Return (X, Y) of the center of cell containing provided text 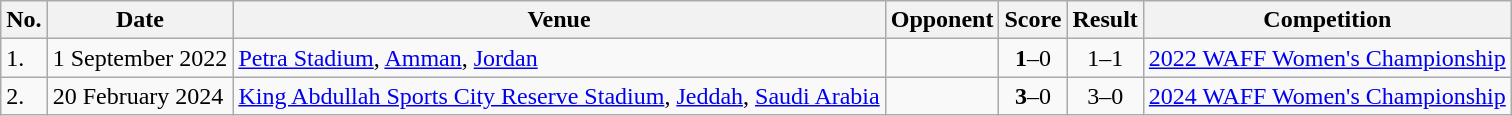
1–0 (1033, 58)
20 February 2024 (140, 96)
Score (1033, 20)
Petra Stadium, Amman, Jordan (559, 58)
2. (24, 96)
Competition (1327, 20)
Opponent (942, 20)
King Abdullah Sports City Reserve Stadium, Jeddah, Saudi Arabia (559, 96)
No. (24, 20)
2022 WAFF Women's Championship (1327, 58)
1. (24, 58)
Venue (559, 20)
Date (140, 20)
1 September 2022 (140, 58)
2024 WAFF Women's Championship (1327, 96)
Result (1105, 20)
1–1 (1105, 58)
